Output the [X, Y] coordinate of the center of the cell containing the given text.  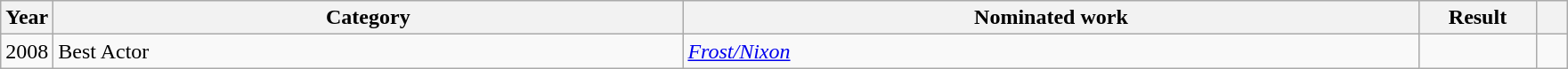
Best Actor [369, 51]
Frost/Nixon [1051, 51]
Nominated work [1051, 18]
Category [369, 18]
Result [1478, 18]
Year [27, 18]
2008 [27, 51]
